Return (x, y) of the center of cell containing provided text 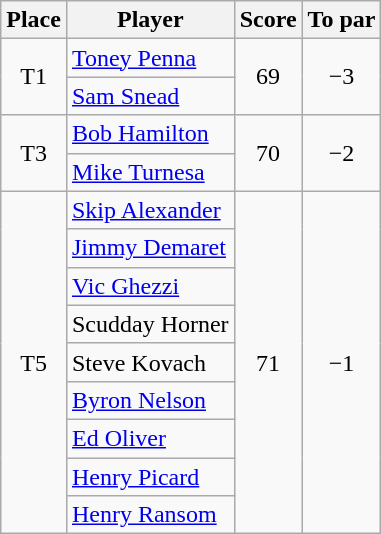
Place (34, 20)
Bob Hamilton (150, 134)
Player (150, 20)
T3 (34, 153)
Byron Nelson (150, 400)
Mike Turnesa (150, 172)
Henry Picard (150, 477)
−1 (342, 362)
T5 (34, 362)
−2 (342, 153)
Jimmy Demaret (150, 248)
Vic Ghezzi (150, 286)
69 (268, 77)
Henry Ransom (150, 515)
−3 (342, 77)
Score (268, 20)
70 (268, 153)
To par (342, 20)
T1 (34, 77)
Skip Alexander (150, 210)
Toney Penna (150, 58)
Steve Kovach (150, 362)
Ed Oliver (150, 438)
Sam Snead (150, 96)
Scudday Horner (150, 324)
71 (268, 362)
